Provide the [x, y] coordinate of the cell's center where the given text is located.  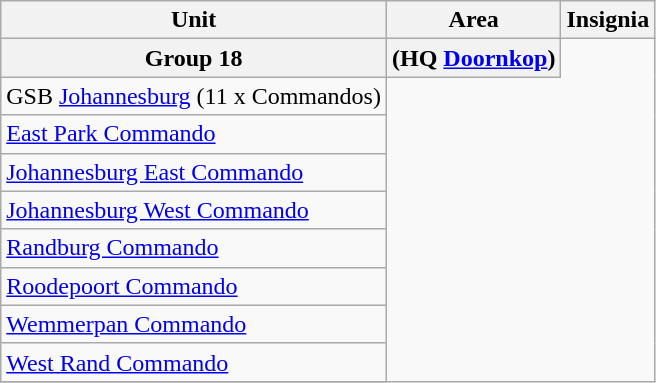
GSB Johannesburg (11 x Commandos) [194, 96]
Area [473, 20]
Randburg Commando [194, 248]
Johannesburg East Commando [194, 172]
Roodepoort Commando [194, 286]
East Park Commando [194, 134]
Unit [194, 20]
Group 18 [194, 58]
Insignia [608, 20]
Johannesburg West Commando [194, 210]
West Rand Commando [194, 362]
(HQ Doornkop) [473, 58]
Wemmerpan Commando [194, 324]
